Identify which cell holds the provided text, then report its [x, y] central coordinate. 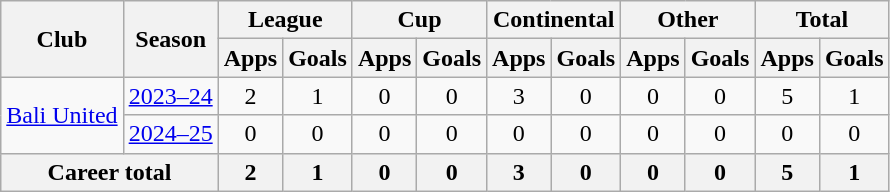
Total [822, 20]
League [285, 20]
Cup [419, 20]
Club [62, 39]
2023–24 [170, 96]
Continental [554, 20]
Season [170, 39]
Other [688, 20]
Career total [110, 172]
2024–25 [170, 134]
Bali United [62, 115]
